Provide the [x, y] coordinate of the cell's center where the given text is located.  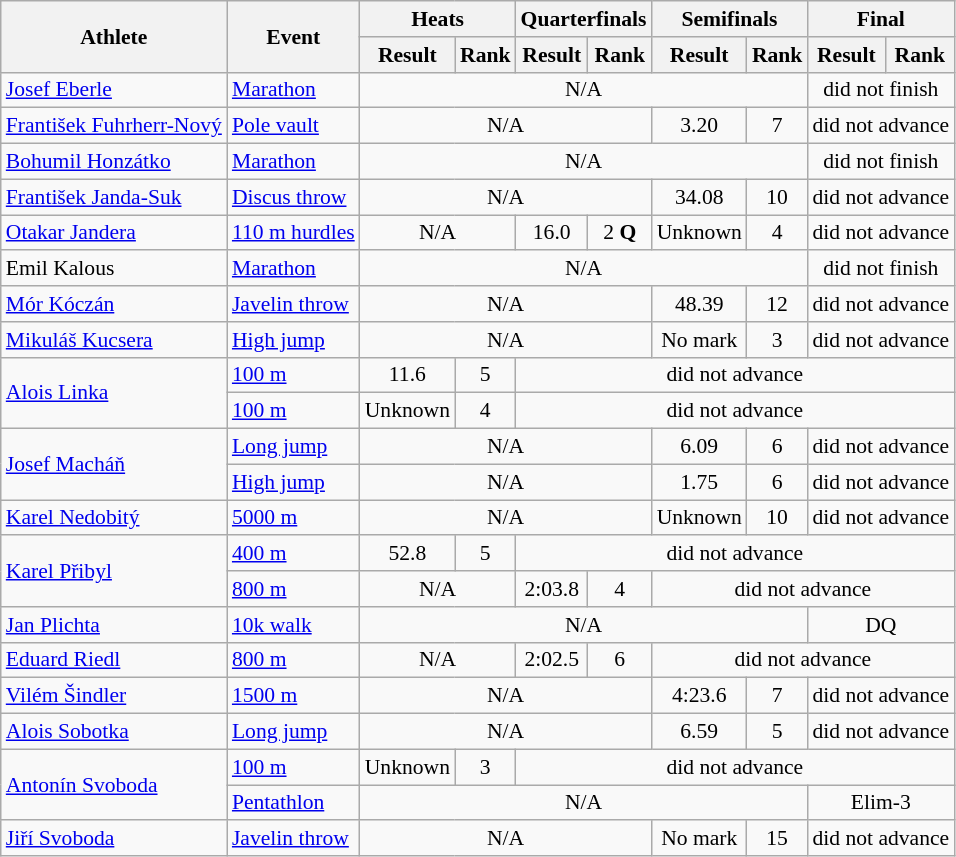
Jan Plichta [114, 625]
Event [294, 36]
2:02.5 [552, 660]
Vilém Šindler [114, 696]
Athlete [114, 36]
Antonín Svoboda [114, 784]
DQ [880, 625]
3.20 [700, 126]
Bohumil Honzátko [114, 162]
Final [880, 19]
Heats [438, 19]
400 m [294, 554]
Discus throw [294, 197]
Pentathlon [294, 803]
Mór Kóczán [114, 304]
František Janda-Suk [114, 197]
Emil Kalous [114, 269]
16.0 [552, 233]
Elim-3 [880, 803]
2 Q [620, 233]
2:03.8 [552, 589]
10k walk [294, 625]
4:23.6 [700, 696]
15 [778, 839]
52.8 [408, 554]
48.39 [700, 304]
Eduard Riedl [114, 660]
Josef Eberle [114, 90]
12 [778, 304]
František Fuhrherr-Nový [114, 126]
Otakar Jandera [114, 233]
Mikuláš Kucsera [114, 340]
Josef Macháň [114, 464]
Pole vault [294, 126]
Karel Přibyl [114, 572]
Quarterfinals [584, 19]
Karel Nedobitý [114, 518]
5000 m [294, 518]
Alois Sobotka [114, 732]
Alois Linka [114, 392]
6.59 [700, 732]
11.6 [408, 375]
6.09 [700, 447]
Jiří Svoboda [114, 839]
110 m hurdles [294, 233]
1.75 [700, 482]
34.08 [700, 197]
Semifinals [730, 19]
1500 m [294, 696]
